Detect which cell encompasses the target text, then output its [x, y] center coordinate. 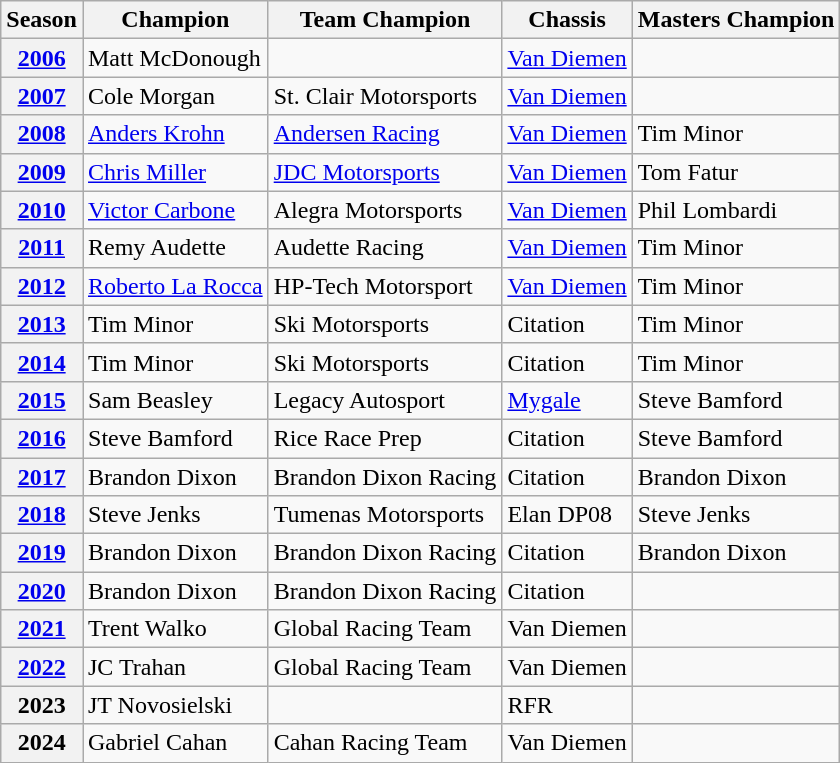
2024 [42, 743]
Team Champion [385, 20]
2016 [42, 438]
Victor Carbone [175, 210]
Trent Walko [175, 629]
Remy Audette [175, 248]
Chris Miller [175, 172]
Tumenas Motorsports [385, 515]
2011 [42, 248]
2006 [42, 58]
Phil Lombardi [736, 210]
St. Clair Motorsports [385, 96]
2014 [42, 362]
2012 [42, 286]
2013 [42, 324]
Legacy Autosport [385, 400]
2017 [42, 477]
Cole Morgan [175, 96]
2021 [42, 629]
Sam Beasley [175, 400]
Champion [175, 20]
Chassis [567, 20]
Matt McDonough [175, 58]
HP-Tech Motorsport [385, 286]
2019 [42, 553]
Andersen Racing [385, 134]
2020 [42, 591]
2023 [42, 705]
2018 [42, 515]
2015 [42, 400]
Elan DP08 [567, 515]
Season [42, 20]
2010 [42, 210]
Mygale [567, 400]
Cahan Racing Team [385, 743]
Alegra Motorsports [385, 210]
JT Novosielski [175, 705]
Tom Fatur [736, 172]
Gabriel Cahan [175, 743]
Anders Krohn [175, 134]
RFR [567, 705]
JDC Motorsports [385, 172]
JC Trahan [175, 667]
Audette Racing [385, 248]
2009 [42, 172]
2008 [42, 134]
2007 [42, 96]
Masters Champion [736, 20]
Roberto La Rocca [175, 286]
Rice Race Prep [385, 438]
2022 [42, 667]
